Determine the [x, y] coordinate at the center of the cell enclosing the given text.  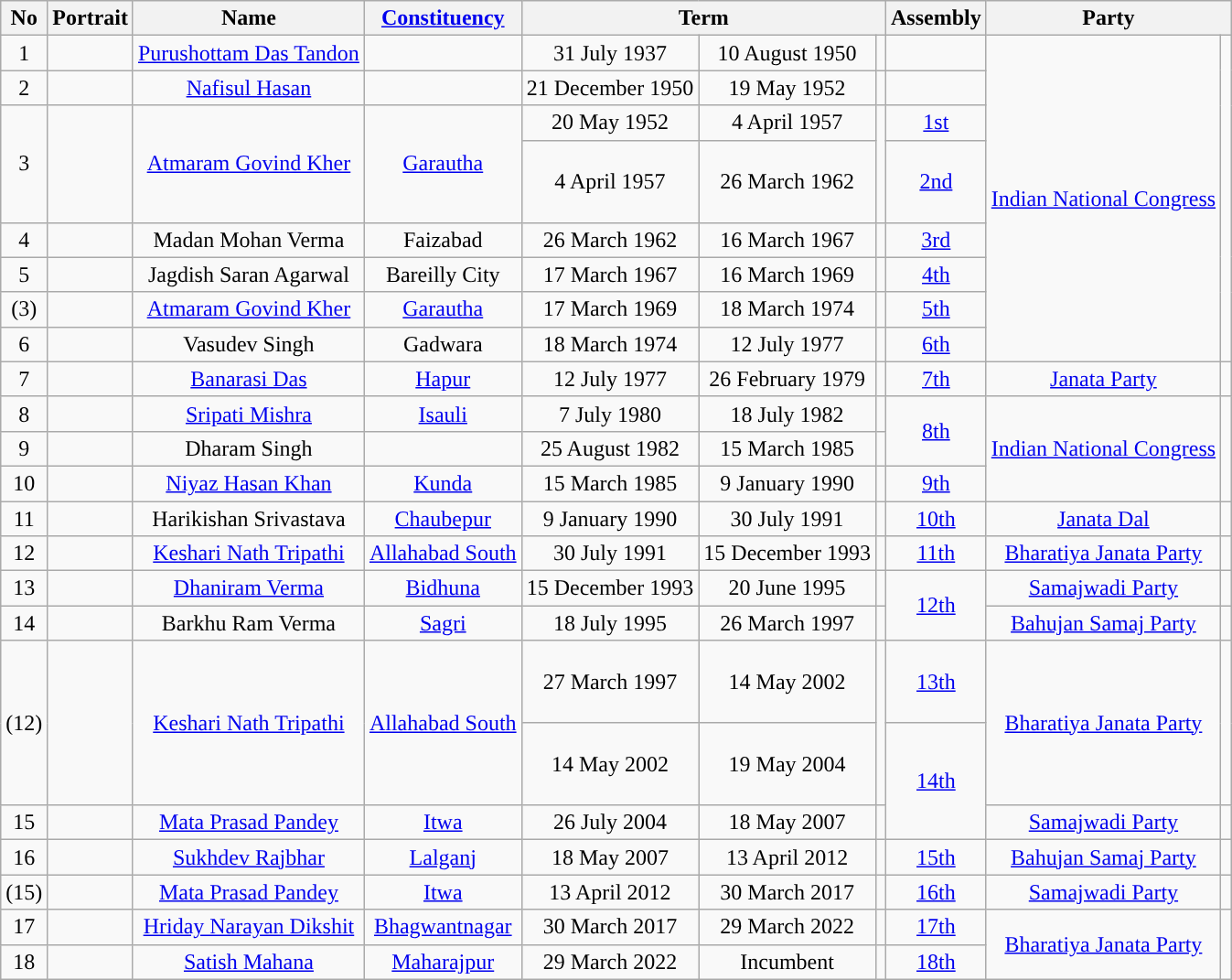
9 [24, 448]
Dharam Singh [249, 448]
20 May 1952 [610, 123]
Gadwara [443, 344]
18th [937, 962]
Niyaz Hasan Khan [249, 483]
19 May 1952 [787, 88]
19 May 2004 [787, 764]
Vasudev Singh [249, 344]
25 August 1982 [610, 448]
Hapur [443, 379]
7 [24, 379]
12th [937, 606]
Term [703, 18]
1st [937, 123]
Barkhu Ram Verma [249, 623]
4 [24, 240]
7 July 1980 [610, 414]
5 [24, 275]
5th [937, 309]
26 July 2004 [610, 823]
3rd [937, 240]
18 [24, 962]
13 [24, 588]
Bhagwantnagar [443, 927]
Sripati Mishra [249, 414]
17th [937, 927]
14 [24, 623]
(12) [24, 723]
Portrait [91, 18]
20 June 1995 [787, 588]
Sukhdev Rajbhar [249, 857]
Maharajpur [443, 962]
Faizabad [443, 240]
Name [249, 18]
26 February 1979 [787, 379]
10 August 1950 [787, 53]
15 [24, 823]
11 [24, 519]
6 [24, 344]
16 March 1967 [787, 240]
Janata Party [1103, 379]
Bareilly City [443, 275]
Bidhuna [443, 588]
(3) [24, 309]
Madan Mohan Verma [249, 240]
Sagri [443, 623]
Janata Dal [1103, 519]
9th [937, 483]
8th [937, 431]
18 July 1982 [787, 414]
Satish Mahana [249, 962]
13th [937, 682]
14th [937, 781]
16th [937, 892]
Jagdish Saran Agarwal [249, 275]
2nd [937, 181]
12 [24, 554]
Lalganj [443, 857]
Assembly [937, 18]
17 [24, 927]
10 [24, 483]
11th [937, 554]
Hriday Narayan Dikshit [249, 927]
Isauli [443, 414]
2 [24, 88]
7th [937, 379]
10th [937, 519]
17 March 1967 [610, 275]
Constituency [443, 18]
1 [24, 53]
3 [24, 164]
Chaubepur [443, 519]
4th [937, 275]
21 December 1950 [610, 88]
Purushottam Das Tandon [249, 53]
Harikishan Srivastava [249, 519]
15th [937, 857]
17 March 1969 [610, 309]
Nafisul Hasan [249, 88]
18 July 1995 [610, 623]
27 March 1997 [610, 682]
26 March 1997 [787, 623]
Incumbent [787, 962]
16 [24, 857]
Party [1109, 18]
Dhaniram Verma [249, 588]
No [24, 18]
Banarasi Das [249, 379]
6th [937, 344]
8 [24, 414]
31 July 1937 [610, 53]
(15) [24, 892]
16 March 1969 [787, 275]
Kunda [443, 483]
